Pinpoint the cell where the given text exists, returning its [X, Y] midpoint coordinate. 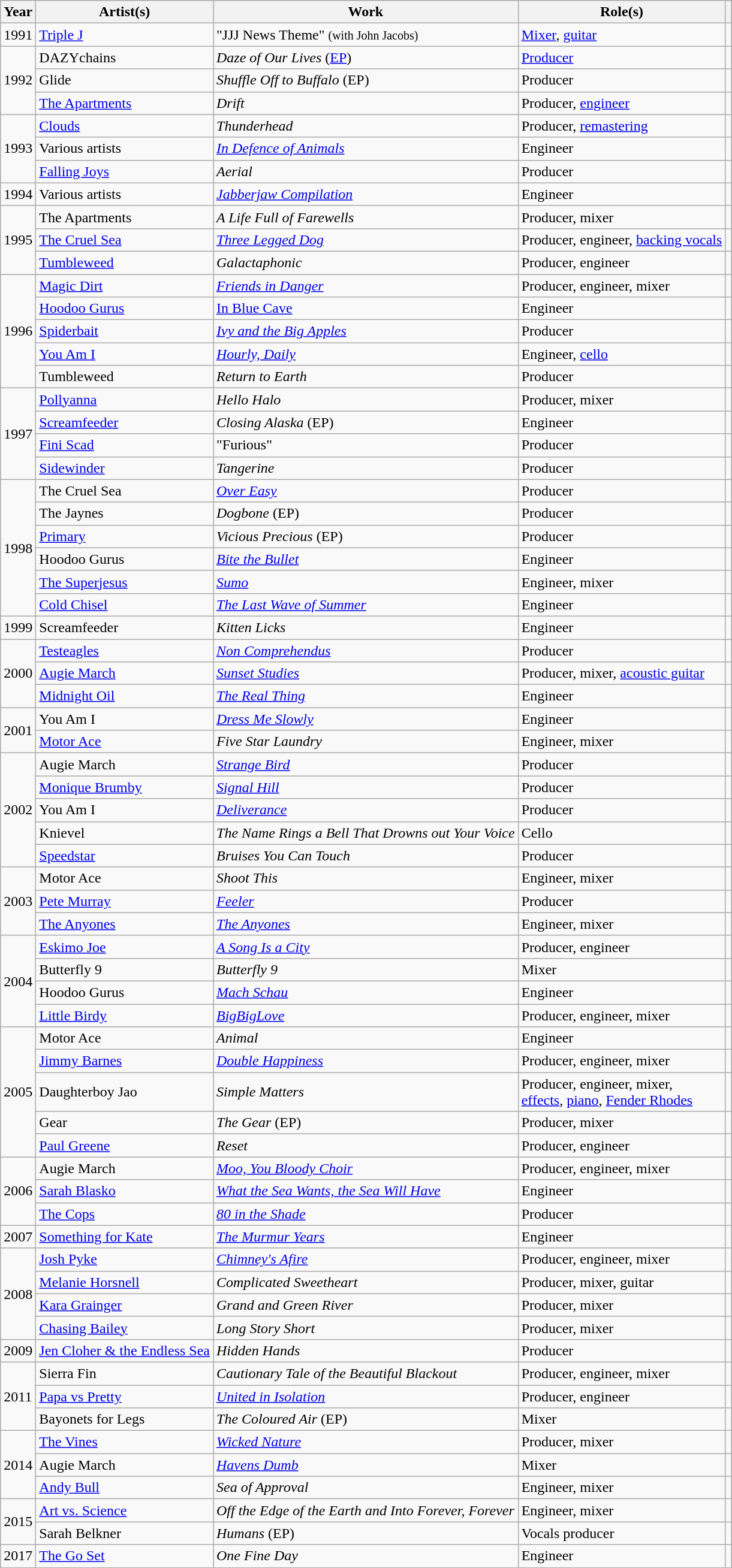
BigBigLove [366, 1016]
Kitten Licks [366, 627]
Aerial [366, 171]
Glide [125, 80]
2001 [18, 730]
Hourly, Daily [366, 354]
Paul Greene [125, 1146]
Dress Me Slowly [366, 719]
1998 [18, 548]
A Song Is a City [366, 947]
Friends in Danger [366, 286]
1996 [18, 331]
Sidewinder [125, 468]
Producer, engineer, backing vocals [622, 240]
Bite the Bullet [366, 559]
Jabberjaw Compilation [366, 194]
Knievel [125, 833]
Five Star Laundry [366, 742]
Primary [125, 536]
2004 [18, 981]
Bruises You Can Touch [366, 856]
Year [18, 12]
Complicated Sweetheart [366, 1282]
1997 [18, 434]
Cello [622, 833]
Vocals producer [622, 1533]
2014 [18, 1465]
The Murmur Years [366, 1237]
Thunderhead [366, 126]
Producer, engineer, mixer,effects, piano, Fender Rhodes [622, 1092]
Tangerine [366, 468]
Eskimo Joe [125, 947]
2015 [18, 1522]
Animal [366, 1038]
DAZYchains [125, 58]
Humans (EP) [366, 1533]
A Life Full of Farewells [366, 217]
Galactaphonic [366, 262]
Kara Grainger [125, 1305]
2006 [18, 1191]
Feeler [366, 901]
Deliverance [366, 810]
Havens Dumb [366, 1465]
1995 [18, 240]
2009 [18, 1351]
Sarah Blasko [125, 1191]
Clouds [125, 126]
Monique Brumby [125, 787]
The Gear (EP) [366, 1123]
2005 [18, 1092]
Sea of Approval [366, 1488]
The Name Rings a Bell That Drowns out Your Voice [366, 833]
Engineer, cello [622, 354]
The Jaynes [125, 513]
Daze of Our Lives (EP) [366, 58]
Falling Joys [125, 171]
2002 [18, 810]
2000 [18, 673]
Three Legged Dog [366, 240]
1992 [18, 80]
Drift [366, 103]
The Coloured Air (EP) [366, 1419]
Signal Hill [366, 787]
Artist(s) [125, 12]
Over Easy [366, 491]
Josh Pyke [125, 1259]
Papa vs Pretty [125, 1397]
Double Happiness [366, 1061]
Non Comprehendus [366, 650]
Sierra Fin [125, 1373]
Work [366, 12]
Producer, remastering [622, 126]
Gear [125, 1123]
2007 [18, 1237]
Something for Kate [125, 1237]
Dogbone (EP) [366, 513]
"Furious" [366, 445]
What the Sea Wants, the Sea Will Have [366, 1191]
Role(s) [622, 12]
Mixer, guitar [622, 35]
In Defence of Animals [366, 149]
Hidden Hands [366, 1351]
Jimmy Barnes [125, 1061]
Sunset Studies [366, 673]
Pete Murray [125, 901]
1999 [18, 627]
Producer, mixer, guitar [622, 1282]
Daughterboy Jao [125, 1092]
Vicious Precious (EP) [366, 536]
Chimney's Afire [366, 1259]
Moo, You Bloody Choir [366, 1168]
Wicked Nature [366, 1442]
The Superjesus [125, 582]
1991 [18, 35]
Hello Halo [366, 400]
Bayonets for Legs [125, 1419]
Cold Chisel [125, 605]
2008 [18, 1294]
Producer, mixer, acoustic guitar [622, 673]
United in Isolation [366, 1397]
Grand and Green River [366, 1305]
In Blue Cave [366, 309]
Mach Schau [366, 992]
2003 [18, 901]
Triple J [125, 35]
Shuffle Off to Buffalo (EP) [366, 80]
"JJJ News Theme" (with John Jacobs) [366, 35]
Fini Scad [125, 445]
Art vs. Science [125, 1510]
The Real Thing [366, 696]
Reset [366, 1146]
Simple Matters [366, 1092]
80 in the Shade [366, 1214]
The Go Set [125, 1556]
The Last Wave of Summer [366, 605]
1993 [18, 149]
Strange Bird [366, 765]
Shoot This [366, 878]
Midnight Oil [125, 696]
Testeagles [125, 650]
Long Story Short [366, 1328]
Chasing Bailey [125, 1328]
Closing Alaska (EP) [366, 422]
Magic Dirt [125, 286]
2011 [18, 1396]
Little Birdy [125, 1016]
Return to Earth [366, 377]
2017 [18, 1556]
Speedstar [125, 856]
Jen Cloher & the Endless Sea [125, 1351]
Melanie Horsnell [125, 1282]
The Cops [125, 1214]
1994 [18, 194]
Pollyanna [125, 400]
Off the Edge of the Earth and Into Forever, Forever [366, 1510]
Andy Bull [125, 1488]
Sarah Belkner [125, 1533]
Sumo [366, 582]
One Fine Day [366, 1556]
The Vines [125, 1442]
Cautionary Tale of the Beautiful Blackout [366, 1373]
Spiderbait [125, 331]
Ivy and the Big Apples [366, 331]
